Return (X, Y) of the center of cell containing provided text 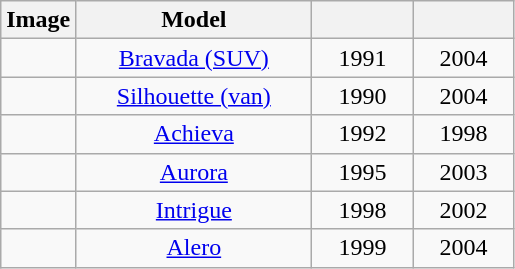
Model (194, 20)
Bravada (SUV) (194, 58)
Intrigue (194, 210)
1991 (362, 58)
Achieva (194, 134)
2003 (464, 172)
2002 (464, 210)
1999 (362, 248)
Silhouette (van) (194, 96)
Alero (194, 248)
1990 (362, 96)
1995 (362, 172)
Aurora (194, 172)
Image (38, 20)
1992 (362, 134)
